Detect which cell encompasses the target text, then output its [x, y] center coordinate. 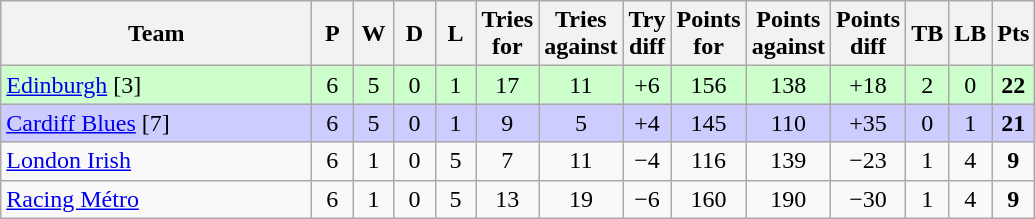
LB [970, 34]
110 [788, 123]
7 [508, 161]
Try diff [647, 34]
P [332, 34]
Points for [708, 34]
−4 [647, 161]
Tries for [508, 34]
Racing Métro [156, 199]
W [374, 34]
−6 [647, 199]
+4 [647, 123]
+18 [868, 85]
116 [708, 161]
17 [508, 85]
+35 [868, 123]
138 [788, 85]
190 [788, 199]
Cardiff Blues [7] [156, 123]
Edinburgh [3] [156, 85]
TB [928, 34]
Tries against [581, 34]
156 [708, 85]
Pts [1014, 34]
Team [156, 34]
+6 [647, 85]
−30 [868, 199]
145 [708, 123]
London Irish [156, 161]
2 [928, 85]
13 [508, 199]
L [456, 34]
22 [1014, 85]
160 [708, 199]
Points against [788, 34]
−23 [868, 161]
19 [581, 199]
21 [1014, 123]
139 [788, 161]
Points diff [868, 34]
D [414, 34]
